Identify which cell holds the provided text, then report its (x, y) central coordinate. 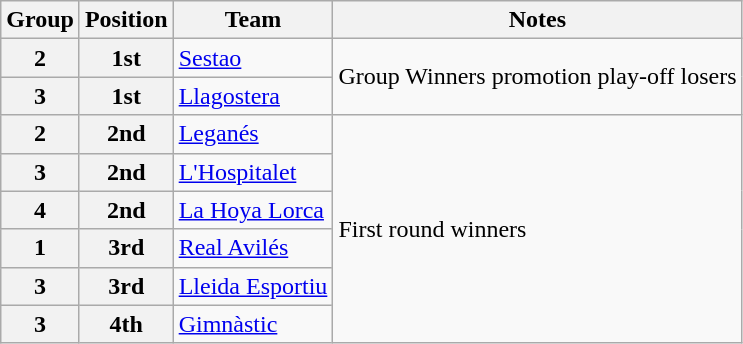
Lleida Esportiu (253, 286)
Gimnàstic (253, 324)
Llagostera (253, 96)
Notes (538, 20)
First round winners (538, 229)
Leganés (253, 134)
Position (126, 20)
4th (126, 324)
Sestao (253, 58)
La Hoya Lorca (253, 210)
1 (40, 248)
Team (253, 20)
L'Hospitalet (253, 172)
4 (40, 210)
Real Avilés (253, 248)
Group Winners promotion play-off losers (538, 77)
Group (40, 20)
